Determine the [x, y] coordinate at the center of the cell enclosing the given text.  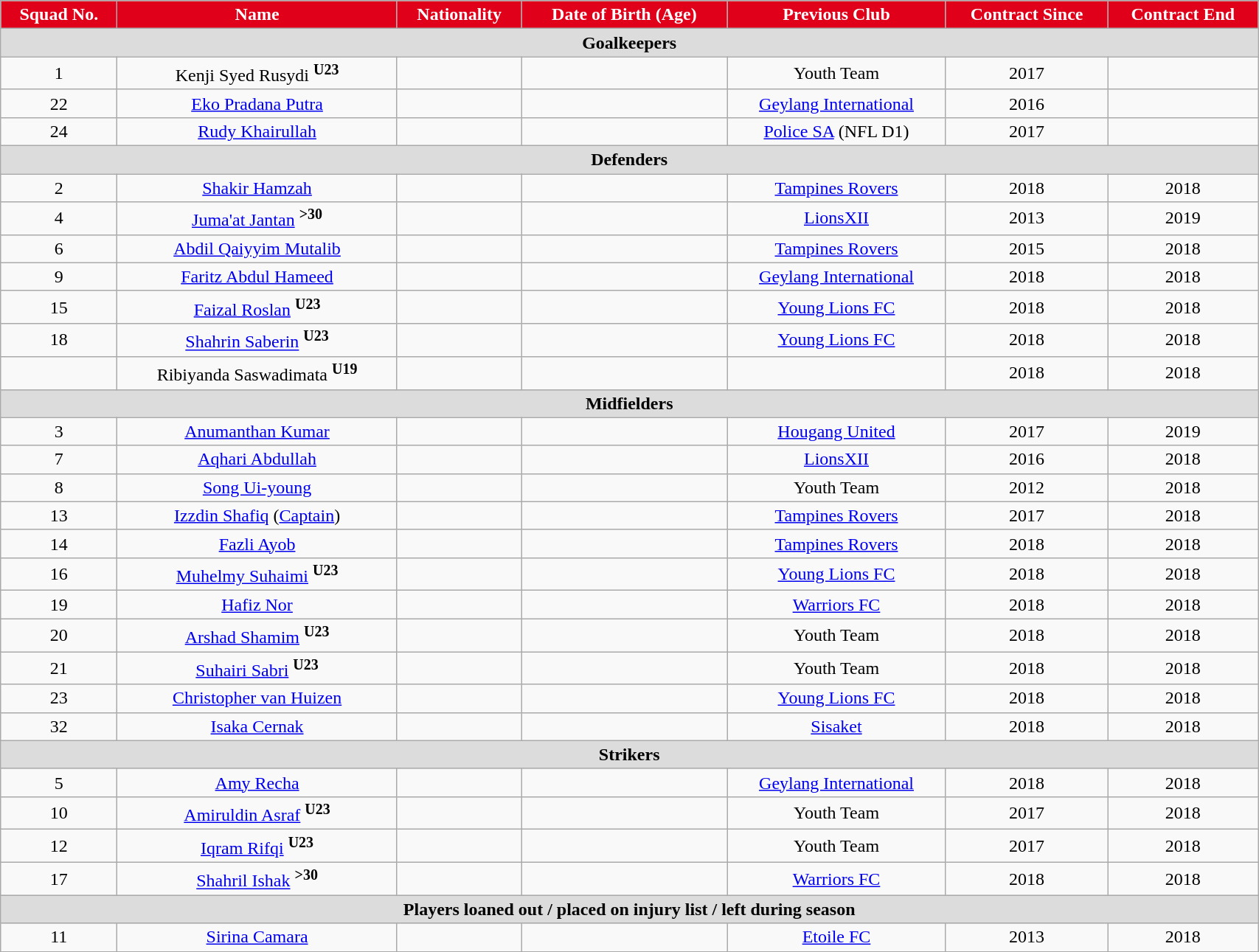
13 [59, 515]
11 [59, 937]
Song Ui-young [257, 487]
Police SA (NFL D1) [836, 131]
Amy Recha [257, 782]
Goalkeepers [630, 43]
Ribiyanda Saswadimata U19 [257, 373]
4 [59, 218]
21 [59, 668]
Faritz Abdul Hameed [257, 277]
Eko Pradana Putra [257, 103]
Shakir Hamzah [257, 188]
1 [59, 74]
19 [59, 605]
Faizal Roslan U23 [257, 307]
18 [59, 341]
7 [59, 459]
Strikers [630, 754]
Anumanthan Kumar [257, 431]
9 [59, 277]
Rudy Khairullah [257, 131]
Suhairi Sabri U23 [257, 668]
15 [59, 307]
16 [59, 574]
Muhelmy Suhaimi U23 [257, 574]
Date of Birth (Age) [624, 15]
17 [59, 879]
Shahril Ishak >30 [257, 879]
Contract End [1183, 15]
2 [59, 188]
Isaka Cernak [257, 726]
12 [59, 847]
Shahrin Saberin U23 [257, 341]
Sisaket [836, 726]
Hafiz Nor [257, 605]
14 [59, 543]
Izzdin Shafiq (Captain) [257, 515]
Sirina Camara [257, 937]
Kenji Syed Rusydi U23 [257, 74]
Defenders [630, 160]
Christopher van Huizen [257, 698]
Etoile FC [836, 937]
2012 [1027, 487]
24 [59, 131]
22 [59, 103]
2015 [1027, 249]
10 [59, 813]
Name [257, 15]
3 [59, 431]
Arshad Shamim U23 [257, 636]
Nationality [459, 15]
Squad No. [59, 15]
Contract Since [1027, 15]
Juma'at Jantan >30 [257, 218]
32 [59, 726]
6 [59, 249]
23 [59, 698]
Hougang United [836, 431]
Previous Club [836, 15]
Fazli Ayob [257, 543]
8 [59, 487]
Midfielders [630, 403]
Amiruldin Asraf U23 [257, 813]
Abdil Qaiyyim Mutalib [257, 249]
Players loaned out / placed on injury list / left during season [630, 909]
5 [59, 782]
Iqram Rifqi U23 [257, 847]
20 [59, 636]
Aqhari Abdullah [257, 459]
